Provide the (X, Y) coordinate of the cell's center where the given text is located.  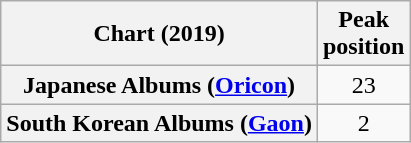
Chart (2019) (160, 34)
2 (363, 123)
23 (363, 85)
Peakposition (363, 34)
South Korean Albums (Gaon) (160, 123)
Japanese Albums (Oricon) (160, 85)
